Scan for the cell matching the given text and deliver its (X, Y) coordinate at center. 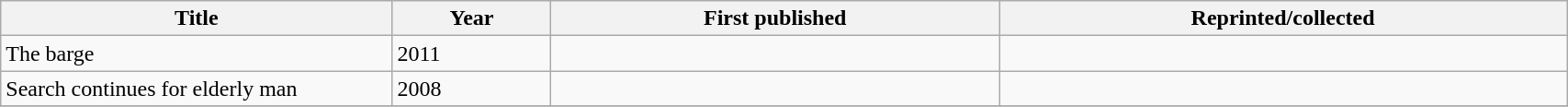
Search continues for elderly man (197, 89)
2008 (472, 89)
Title (197, 18)
Year (472, 18)
Reprinted/collected (1283, 18)
The barge (197, 53)
First published (775, 18)
2011 (472, 53)
